Output the (x, y) coordinate of the center of the cell containing the given text.  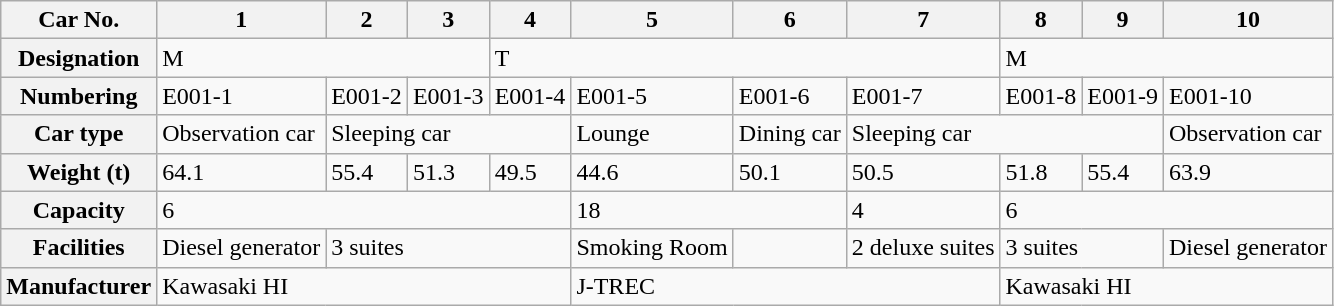
Manufacturer (79, 286)
Designation (79, 58)
2 deluxe suites (923, 248)
9 (1123, 20)
E001-2 (367, 96)
49.5 (530, 172)
7 (923, 20)
J-TREC (786, 286)
E001-8 (1041, 96)
50.1 (790, 172)
E001-6 (790, 96)
Lounge (652, 134)
Numbering (79, 96)
63.9 (1248, 172)
E001-1 (242, 96)
44.6 (652, 172)
2 (367, 20)
18 (708, 210)
E001-10 (1248, 96)
51.8 (1041, 172)
E001-3 (448, 96)
50.5 (923, 172)
Weight (t) (79, 172)
1 (242, 20)
8 (1041, 20)
3 (448, 20)
51.3 (448, 172)
Capacity (79, 210)
Car type (79, 134)
Car No. (79, 20)
5 (652, 20)
E001-7 (923, 96)
E001-5 (652, 96)
T (744, 58)
E001-9 (1123, 96)
Dining car (790, 134)
64.1 (242, 172)
E001-4 (530, 96)
10 (1248, 20)
Smoking Room (652, 248)
Facilities (79, 248)
